Find where the given text appears and provide that cell's center as (x, y) coordinate. 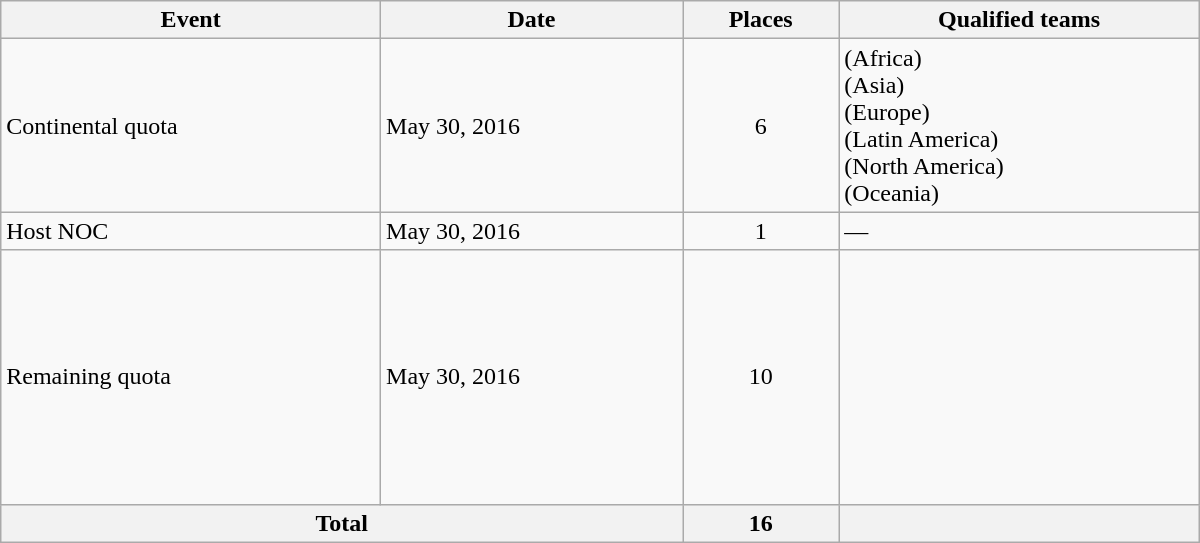
6 (761, 126)
Event (191, 20)
Remaining quota (191, 377)
Date (532, 20)
Total (342, 523)
Qualified teams (1019, 20)
— (1019, 231)
(Africa) (Asia) (Europe) (Latin America) (North America) (Oceania) (1019, 126)
10 (761, 377)
16 (761, 523)
Host NOC (191, 231)
1 (761, 231)
Places (761, 20)
Continental quota (191, 126)
